Identify which cell holds the provided text, then report its [X, Y] central coordinate. 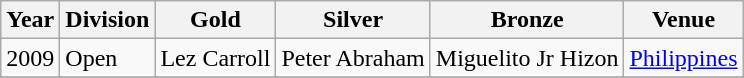
Year [30, 20]
Miguelito Jr Hizon [527, 58]
Venue [684, 20]
Lez Carroll [216, 58]
Gold [216, 20]
Peter Abraham [353, 58]
Silver [353, 20]
2009 [30, 58]
Philippines [684, 58]
Bronze [527, 20]
Division [108, 20]
Open [108, 58]
